Search for the cell housing the specified text and yield its (X, Y) center coordinate. 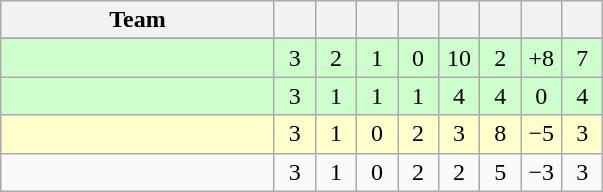
8 (500, 134)
7 (582, 58)
−5 (542, 134)
+8 (542, 58)
10 (460, 58)
5 (500, 172)
Team (138, 20)
−3 (542, 172)
